Scan for the cell matching the given text and deliver its [x, y] coordinate at center. 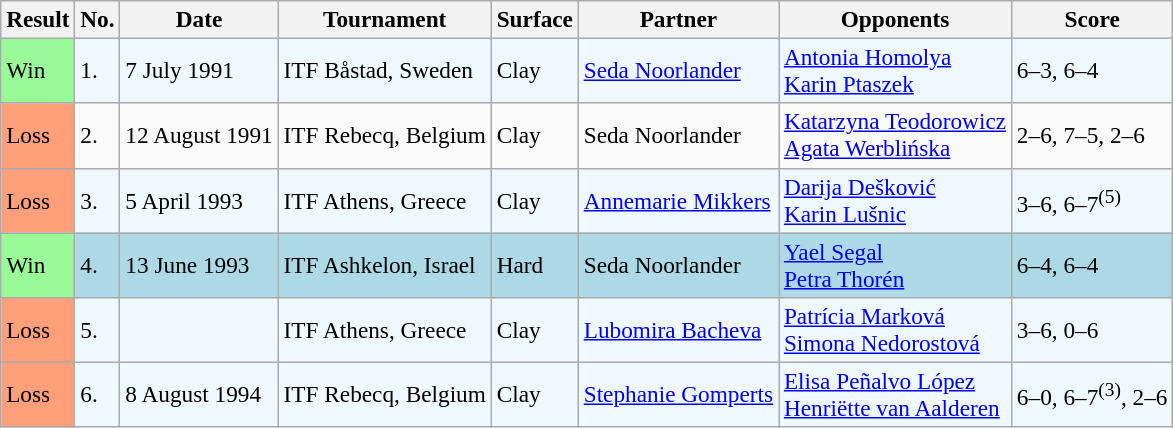
7 July 1991 [199, 70]
No. [98, 19]
Stephanie Gomperts [678, 394]
5. [98, 330]
1. [98, 70]
Elisa Peñalvo López Henriëtte van Aalderen [894, 394]
13 June 1993 [199, 264]
6–3, 6–4 [1092, 70]
3–6, 0–6 [1092, 330]
6–0, 6–7(3), 2–6 [1092, 394]
Hard [534, 264]
12 August 1991 [199, 136]
Patrícia Marková Simona Nedorostová [894, 330]
Result [38, 19]
6–4, 6–4 [1092, 264]
Date [199, 19]
8 August 1994 [199, 394]
Lubomira Bacheva [678, 330]
3–6, 6–7(5) [1092, 200]
3. [98, 200]
Surface [534, 19]
ITF Båstad, Sweden [384, 70]
Antonia Homolya Karin Ptaszek [894, 70]
4. [98, 264]
Annemarie Mikkers [678, 200]
ITF Ashkelon, Israel [384, 264]
6. [98, 394]
Tournament [384, 19]
2. [98, 136]
Yael Segal Petra Thorén [894, 264]
Partner [678, 19]
2–6, 7–5, 2–6 [1092, 136]
Darija Dešković Karin Lušnic [894, 200]
Opponents [894, 19]
5 April 1993 [199, 200]
Score [1092, 19]
Katarzyna Teodorowicz Agata Werblińska [894, 136]
